Return the [x, y] coordinate for the center point of the cell that contains the specified text.  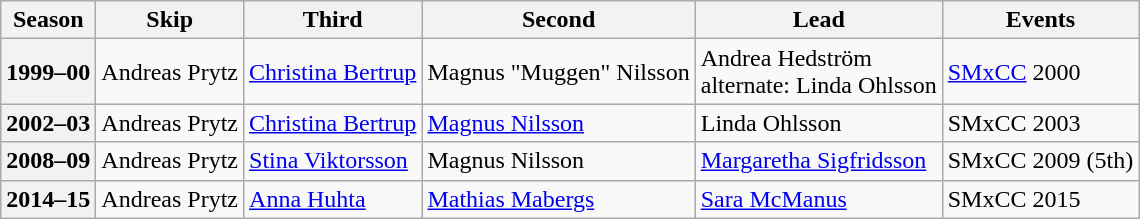
Second [558, 20]
Andrea Hedströmalternate: Linda Ohlsson [818, 72]
1999–00 [48, 72]
Stina Viktorsson [333, 161]
Sara McManus [818, 199]
Anna Huhta [333, 199]
Magnus "Muggen" Nilsson [558, 72]
2002–03 [48, 123]
Season [48, 20]
Events [1040, 20]
SMxCC 2003 [1040, 123]
Third [333, 20]
2014–15 [48, 199]
Lead [818, 20]
SMxCC 2009 (5th) [1040, 161]
SMxCC 2000 [1040, 72]
SMxCC 2015 [1040, 199]
2008–09 [48, 161]
Mathias Mabergs [558, 199]
Margaretha Sigfridsson [818, 161]
Linda Ohlsson [818, 123]
Skip [170, 20]
